Search for the cell housing the specified text and yield its [x, y] center coordinate. 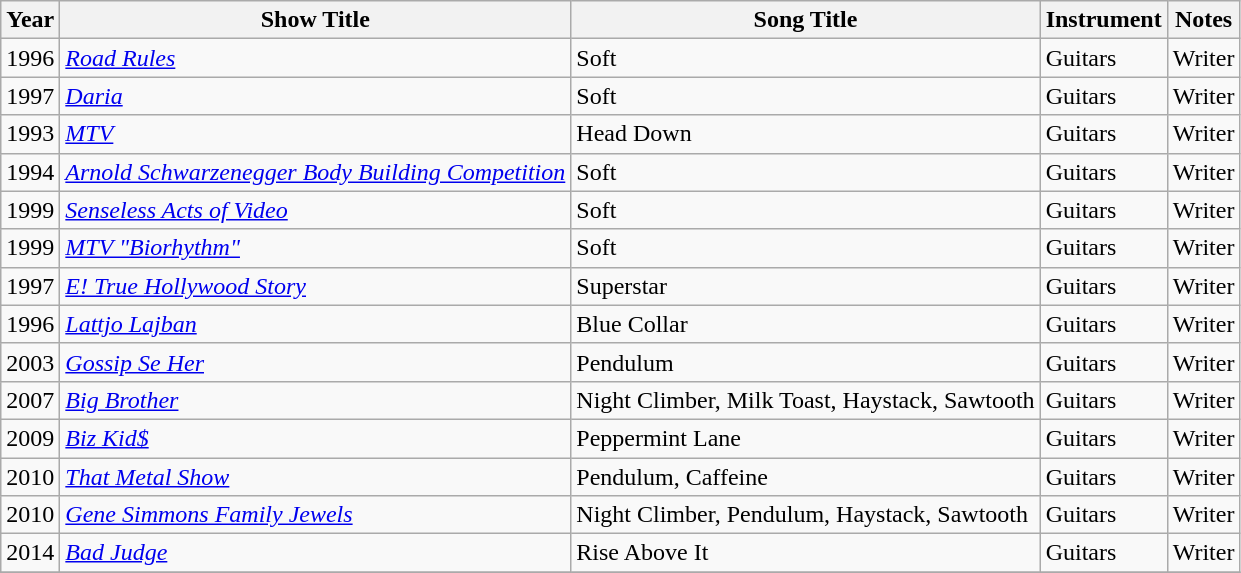
MTV [316, 134]
2007 [30, 400]
Lattjo Lajban [316, 324]
Big Brother [316, 400]
1993 [30, 134]
2009 [30, 438]
Blue Collar [806, 324]
Night Climber, Pendulum, Haystack, Sawtooth [806, 515]
Biz Kid$ [316, 438]
Daria [316, 96]
Pendulum, Caffeine [806, 477]
Senseless Acts of Video [316, 210]
E! True Hollywood Story [316, 286]
1994 [30, 172]
Year [30, 20]
MTV "Biorhythm" [316, 248]
Bad Judge [316, 553]
Rise Above It [806, 553]
2003 [30, 362]
That Metal Show [316, 477]
Gossip Se Her [316, 362]
2014 [30, 553]
Gene Simmons Family Jewels [316, 515]
Head Down [806, 134]
Notes [1204, 20]
Show Title [316, 20]
Instrument [1104, 20]
Arnold Schwarzenegger Body Building Competition [316, 172]
Pendulum [806, 362]
Night Climber, Milk Toast, Haystack, Sawtooth [806, 400]
Song Title [806, 20]
Peppermint Lane [806, 438]
Superstar [806, 286]
Road Rules [316, 58]
